Return [x, y] of the center of cell containing provided text 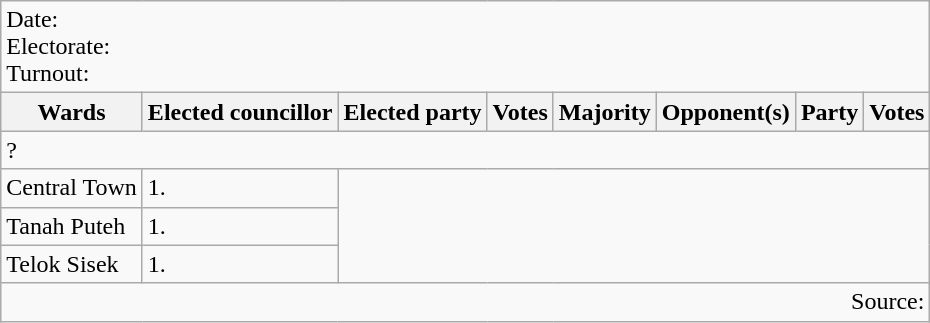
Party [829, 112]
Wards [72, 112]
Date: Electorate: Turnout: [466, 47]
Tanah Puteh [72, 226]
Source: [466, 302]
Majority [604, 112]
Telok Sisek [72, 264]
Elected party [412, 112]
Elected councillor [240, 112]
? [466, 150]
Opponent(s) [726, 112]
Central Town [72, 188]
